From the cell containing the given text, extract its center point as [x, y] coordinate. 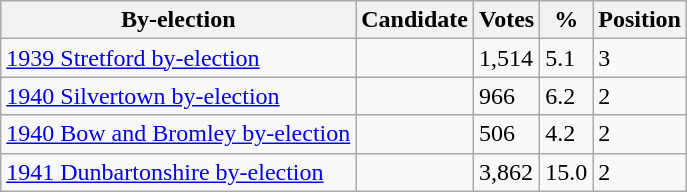
Votes [507, 20]
506 [507, 134]
% [566, 20]
1941 Dunbartonshire by-election [178, 172]
1940 Bow and Bromley by-election [178, 134]
966 [507, 96]
1939 Stretford by-election [178, 58]
1940 Silvertown by-election [178, 96]
15.0 [566, 172]
6.2 [566, 96]
Position [640, 20]
4.2 [566, 134]
1,514 [507, 58]
Candidate [415, 20]
5.1 [566, 58]
By-election [178, 20]
3 [640, 58]
3,862 [507, 172]
